Output the (x, y) coordinate of the center of the cell containing the given text.  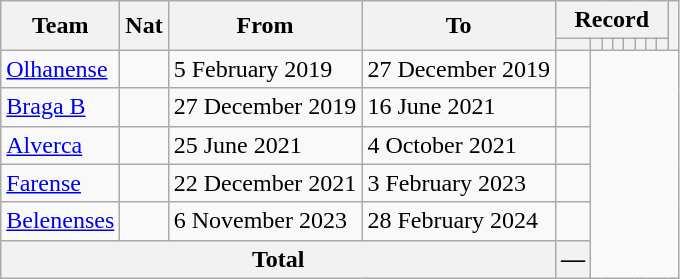
25 June 2021 (265, 145)
To (459, 26)
Olhanense (60, 69)
5 February 2019 (265, 69)
28 February 2024 (459, 221)
4 October 2021 (459, 145)
16 June 2021 (459, 107)
Team (60, 26)
— (574, 259)
From (265, 26)
Alverca (60, 145)
Farense (60, 183)
22 December 2021 (265, 183)
Record (612, 20)
Total (278, 259)
3 February 2023 (459, 183)
6 November 2023 (265, 221)
Braga B (60, 107)
Belenenses (60, 221)
Nat (144, 26)
